For the text-containing cell, return its midpoint in (x, y) coordinate format. 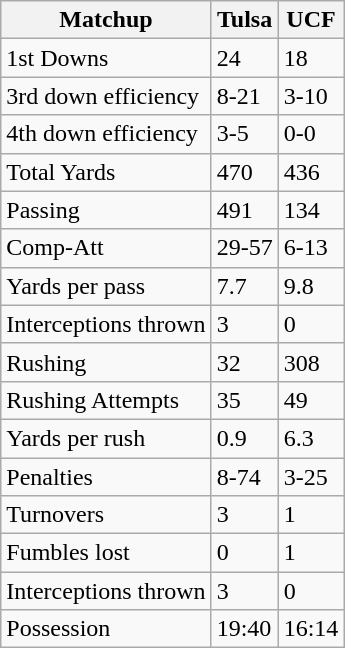
8-74 (244, 477)
0-0 (311, 134)
Comp-Att (106, 248)
35 (244, 400)
6-13 (311, 248)
Penalties (106, 477)
32 (244, 362)
49 (311, 400)
7.7 (244, 286)
24 (244, 58)
Yards per pass (106, 286)
470 (244, 172)
6.3 (311, 438)
18 (311, 58)
Tulsa (244, 20)
Total Yards (106, 172)
19:40 (244, 629)
0.9 (244, 438)
134 (311, 210)
Possession (106, 629)
1st Downs (106, 58)
29-57 (244, 248)
Rushing Attempts (106, 400)
Passing (106, 210)
9.8 (311, 286)
491 (244, 210)
308 (311, 362)
Rushing (106, 362)
3-25 (311, 477)
Matchup (106, 20)
Yards per rush (106, 438)
3-10 (311, 96)
436 (311, 172)
8-21 (244, 96)
16:14 (311, 629)
UCF (311, 20)
4th down efficiency (106, 134)
Fumbles lost (106, 553)
3-5 (244, 134)
Turnovers (106, 515)
3rd down efficiency (106, 96)
